From the cell containing the given text, extract its center point as [X, Y] coordinate. 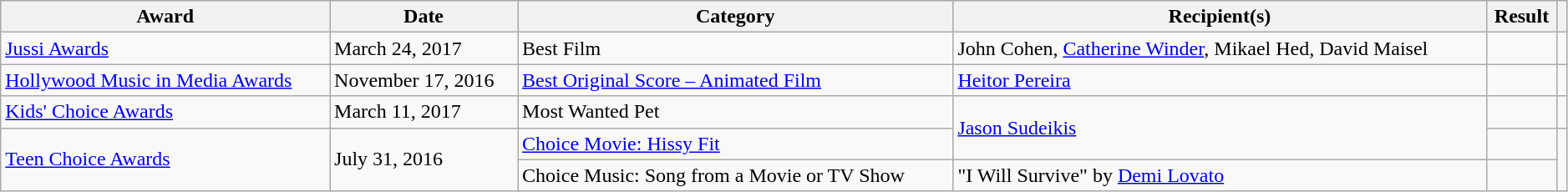
July 31, 2016 [424, 159]
November 17, 2016 [424, 80]
Best Original Score – Animated Film [735, 80]
Teen Choice Awards [165, 159]
March 24, 2017 [424, 48]
Result [1522, 17]
Best Film [735, 48]
March 11, 2017 [424, 112]
Kids' Choice Awards [165, 112]
Jussi Awards [165, 48]
Recipient(s) [1220, 17]
Jason Sudeikis [1220, 128]
Hollywood Music in Media Awards [165, 80]
Award [165, 17]
Heitor Pereira [1220, 80]
Date [424, 17]
John Cohen, Catherine Winder, Mikael Hed, David Maisel [1220, 48]
Most Wanted Pet [735, 112]
Category [735, 17]
"I Will Survive" by Demi Lovato [1220, 175]
Choice Movie: Hissy Fit [735, 144]
Choice Music: Song from a Movie or TV Show [735, 175]
